Search for the cell housing the specified text and yield its (X, Y) center coordinate. 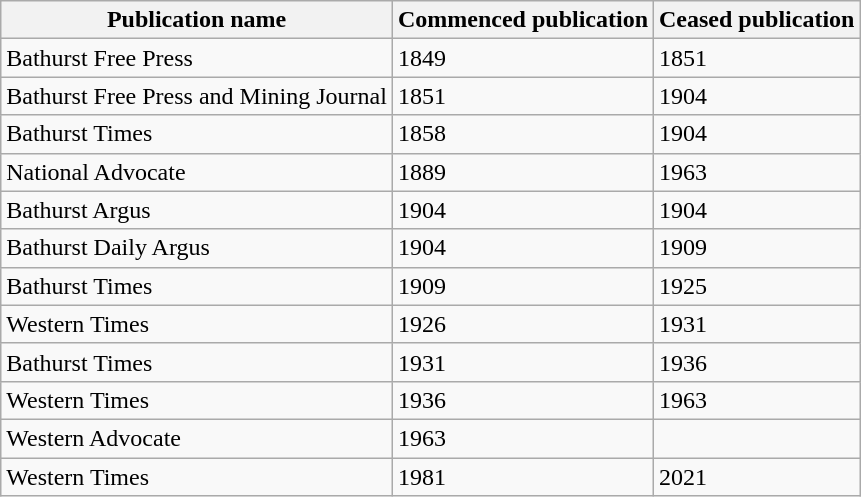
Bathurst Daily Argus (197, 248)
1981 (522, 477)
Ceased publication (757, 20)
Western Advocate (197, 438)
1926 (522, 324)
1889 (522, 172)
1858 (522, 134)
Bathurst Argus (197, 210)
Commenced publication (522, 20)
1925 (757, 286)
1849 (522, 58)
Bathurst Free Press and Mining Journal (197, 96)
2021 (757, 477)
Publication name (197, 20)
National Advocate (197, 172)
Bathurst Free Press (197, 58)
